Scan for the cell matching the given text and deliver its (X, Y) coordinate at center. 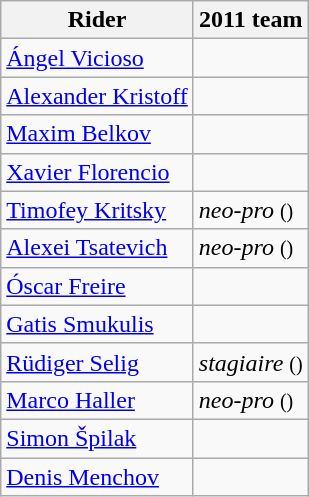
Maxim Belkov (98, 134)
Marco Haller (98, 400)
Xavier Florencio (98, 172)
stagiaire () (250, 362)
Alexei Tsatevich (98, 248)
Rider (98, 20)
Ángel Vicioso (98, 58)
2011 team (250, 20)
Alexander Kristoff (98, 96)
Gatis Smukulis (98, 324)
Óscar Freire (98, 286)
Timofey Kritsky (98, 210)
Denis Menchov (98, 477)
Rüdiger Selig (98, 362)
Simon Špilak (98, 438)
